Capture the cell that displays the provided text and extract its [x, y] central coordinate. 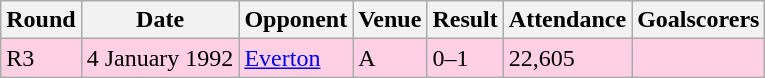
Venue [390, 20]
0–1 [465, 58]
Round [41, 20]
Everton [296, 58]
4 January 1992 [160, 58]
Attendance [567, 20]
R3 [41, 58]
Result [465, 20]
Opponent [296, 20]
A [390, 58]
22,605 [567, 58]
Date [160, 20]
Goalscorers [698, 20]
